Scan for the cell matching the given text and deliver its (X, Y) coordinate at center. 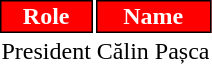
Role (46, 16)
Name (153, 16)
